Locate the cell with the specified text and output its [x, y] center coordinate. 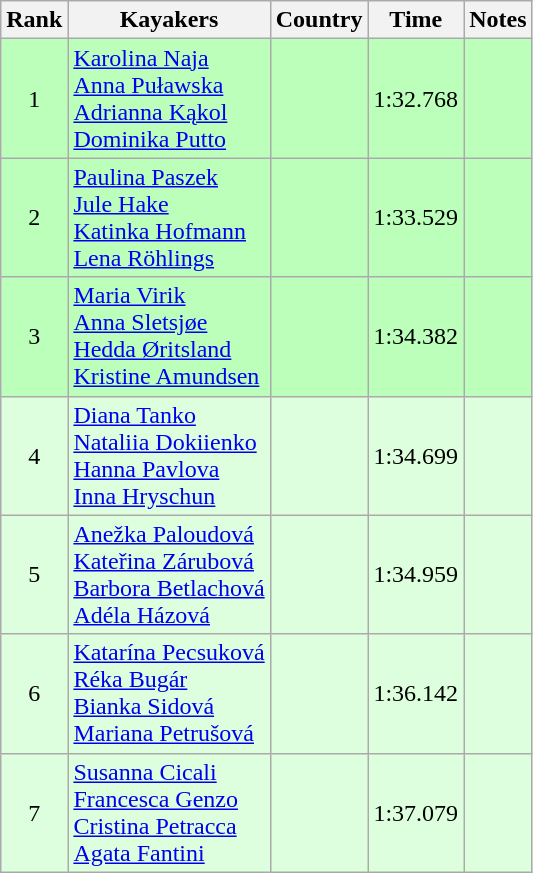
1:34.382 [416, 336]
3 [34, 336]
1:33.529 [416, 218]
5 [34, 574]
1:34.959 [416, 574]
1:37.079 [416, 812]
Maria VirikAnna SletsjøeHedda ØritslandKristine Amundsen [169, 336]
1:34.699 [416, 456]
Paulina PaszekJule HakeKatinka HofmannLena Röhlings [169, 218]
Time [416, 20]
1:32.768 [416, 98]
Diana TankoNataliia DokiienkoHanna PavlovaInna Hryschun [169, 456]
Rank [34, 20]
Notes [498, 20]
2 [34, 218]
Karolina NajaAnna PuławskaAdrianna KąkolDominika Putto [169, 98]
1:36.142 [416, 694]
Kayakers [169, 20]
1 [34, 98]
Katarína PecsukováRéka BugárBianka SidováMariana Petrušová [169, 694]
4 [34, 456]
Susanna CicaliFrancesca GenzoCristina PetraccaAgata Fantini [169, 812]
Anežka PaloudováKateřina ZárubováBarbora BetlachováAdéla Házová [169, 574]
Country [319, 20]
7 [34, 812]
6 [34, 694]
